Locate the cell with the specified text and output its [X, Y] center coordinate. 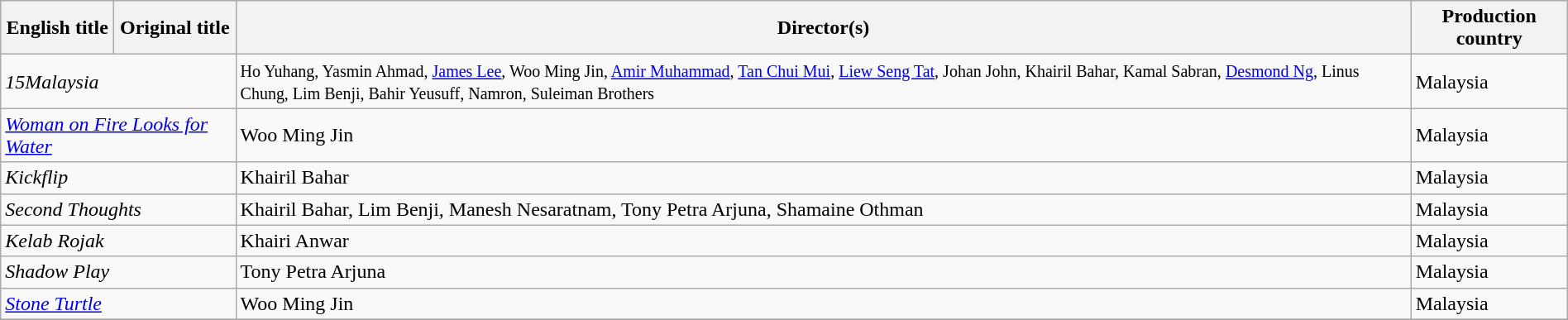
Stone Turtle [118, 303]
Kelab Rojak [118, 241]
Woman on Fire Looks for Water [118, 136]
Kickflip [118, 178]
Khairil Bahar, Lim Benji, Manesh Nesaratnam, Tony Petra Arjuna, Shamaine Othman [824, 209]
English title [58, 28]
Production country [1489, 28]
Khairi Anwar [824, 241]
Tony Petra Arjuna [824, 272]
15Malaysia [118, 81]
Director(s) [824, 28]
Shadow Play [118, 272]
Second Thoughts [118, 209]
Original title [175, 28]
Khairil Bahar [824, 178]
